Extract the (X, Y) coordinate from the center of the cell holding the provided text.  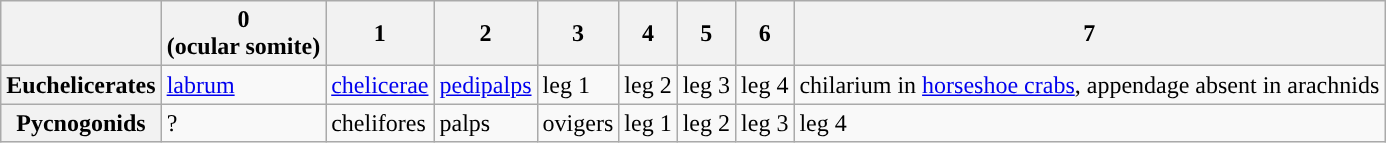
chelicerae (380, 85)
Euchelicerates (81, 85)
2 (486, 34)
chilarium in horseshoe crabs, appendage absent in arachnids (1090, 85)
4 (648, 34)
? (244, 123)
pedipalps (486, 85)
3 (578, 34)
7 (1090, 34)
Pycnogonids (81, 123)
chelifores (380, 123)
1 (380, 34)
0(ocular somite) (244, 34)
5 (706, 34)
6 (765, 34)
ovigers (578, 123)
palps (486, 123)
labrum (244, 85)
